From the cell containing the given text, extract its center point as [x, y] coordinate. 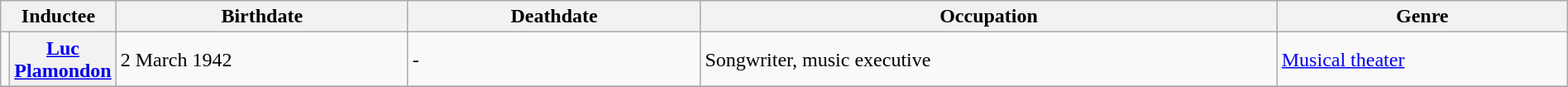
2 March 1942 [261, 60]
Occupation [989, 17]
Genre [1422, 17]
Deathdate [554, 17]
Birthdate [261, 17]
- [554, 60]
Songwriter, music executive [989, 60]
Luc Plamondon [63, 60]
Musical theater [1422, 60]
Inductee [59, 17]
